From the cell containing the given text, extract its center point as [x, y] coordinate. 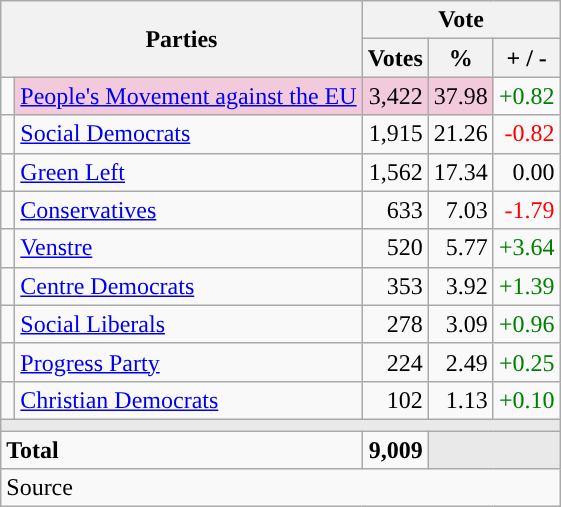
Social Liberals [188, 324]
3,422 [395, 96]
-1.79 [526, 210]
Source [280, 488]
People's Movement against the EU [188, 96]
Parties [182, 39]
5.77 [460, 248]
+0.96 [526, 324]
3.09 [460, 324]
+0.25 [526, 362]
1.13 [460, 400]
Christian Democrats [188, 400]
+3.64 [526, 248]
+0.10 [526, 400]
0.00 [526, 172]
+0.82 [526, 96]
Venstre [188, 248]
Conservatives [188, 210]
17.34 [460, 172]
+1.39 [526, 286]
21.26 [460, 134]
224 [395, 362]
Vote [461, 20]
Votes [395, 58]
Social Democrats [188, 134]
278 [395, 324]
9,009 [395, 449]
Centre Democrats [188, 286]
2.49 [460, 362]
3.92 [460, 286]
+ / - [526, 58]
1,915 [395, 134]
37.98 [460, 96]
102 [395, 400]
-0.82 [526, 134]
520 [395, 248]
1,562 [395, 172]
% [460, 58]
633 [395, 210]
Green Left [188, 172]
7.03 [460, 210]
Progress Party [188, 362]
Total [182, 449]
353 [395, 286]
